Scan for the cell matching the given text and deliver its (x, y) coordinate at center. 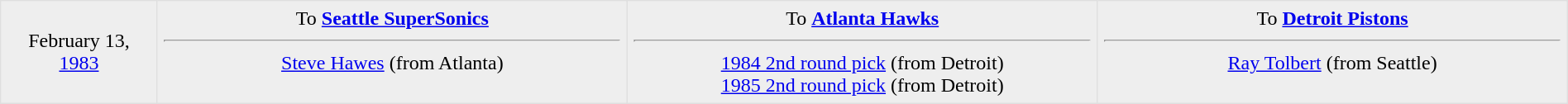
To Seattle SuperSonicsSteve Hawes (from Atlanta) (392, 52)
February 13, 1983 (79, 52)
To Atlanta Hawks1984 2nd round pick (from Detroit)1985 2nd round pick (from Detroit) (863, 52)
To Detroit PistonsRay Tolbert (from Seattle) (1332, 52)
